Locate the cell with the specified text and output its [x, y] center coordinate. 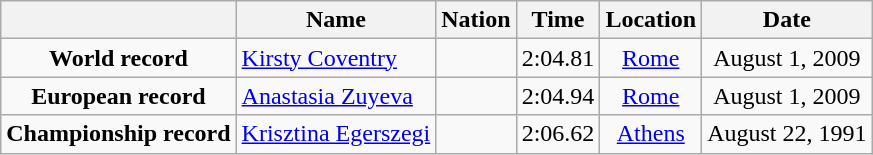
Nation [476, 20]
Championship record [118, 134]
2:04.94 [558, 96]
Time [558, 20]
Athens [651, 134]
2:06.62 [558, 134]
August 22, 1991 [787, 134]
Kirsty Coventry [336, 58]
World record [118, 58]
European record [118, 96]
Date [787, 20]
Krisztina Egerszegi [336, 134]
Location [651, 20]
Anastasia Zuyeva [336, 96]
2:04.81 [558, 58]
Name [336, 20]
